Return the [x, y] coordinate for the center point of the cell that contains the specified text.  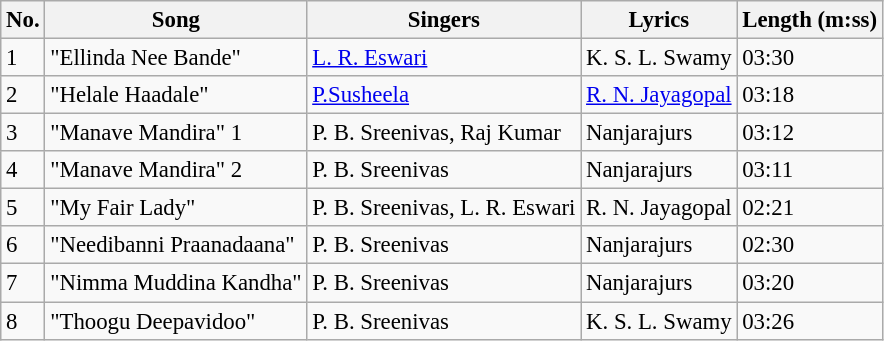
"Thoogu Deepavidoo" [176, 321]
"Helale Haadale" [176, 95]
"Manave Mandira" 2 [176, 170]
Length (m:ss) [810, 20]
6 [23, 245]
Singers [444, 20]
P.Susheela [444, 95]
"Manave Mandira" 1 [176, 133]
7 [23, 283]
5 [23, 208]
P. B. Sreenivas, L. R. Eswari [444, 208]
"Ellinda Nee Bande" [176, 58]
03:18 [810, 95]
Lyrics [659, 20]
4 [23, 170]
2 [23, 95]
P. B. Sreenivas, Raj Kumar [444, 133]
02:30 [810, 245]
03:11 [810, 170]
"Nimma Muddina Kandha" [176, 283]
03:12 [810, 133]
Song [176, 20]
8 [23, 321]
L. R. Eswari [444, 58]
02:21 [810, 208]
03:30 [810, 58]
1 [23, 58]
"Needibanni Praanadaana" [176, 245]
"My Fair Lady" [176, 208]
03:20 [810, 283]
No. [23, 20]
03:26 [810, 321]
3 [23, 133]
